Output the [X, Y] coordinate of the center of the cell containing the given text.  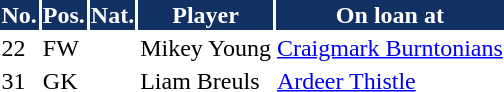
Mikey Young [206, 48]
No. [19, 15]
Nat. [112, 15]
FW [64, 48]
Pos. [64, 15]
22 [19, 48]
Player [206, 15]
Craigmark Burntonians [390, 48]
On loan at [390, 15]
